Provide the [x, y] coordinate of the cell's center where the given text is located.  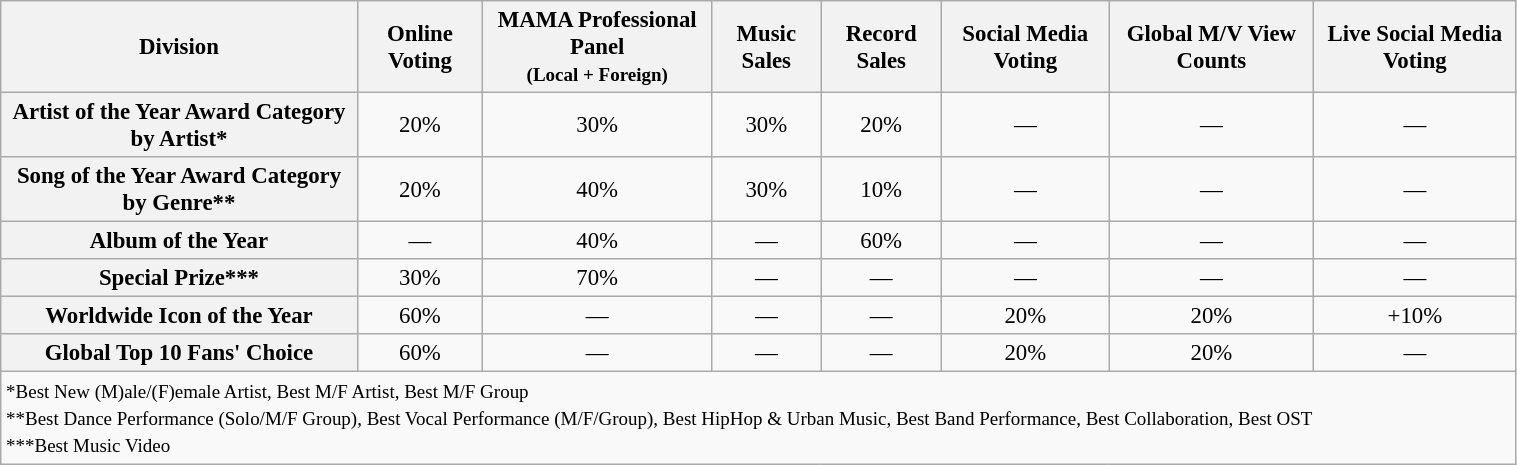
Global Top 10 Fans' Choice [179, 353]
+10% [1415, 316]
Song of the Year Award Category by Genre** [179, 190]
Division [179, 47]
Record Sales [882, 47]
Worldwide Icon of the Year [179, 316]
70% [598, 278]
Global M/V View Counts [1212, 47]
Online Voting [420, 47]
MAMA Professional Panel (Local + Foreign) [598, 47]
Album of the Year [179, 241]
Music Sales [766, 47]
Social Media Voting [1026, 47]
10% [882, 190]
Special Prize*** [179, 278]
Artist of the Year Award Category by Artist* [179, 126]
Live Social Media Voting [1415, 47]
